Identify which cell holds the provided text, then report its (x, y) central coordinate. 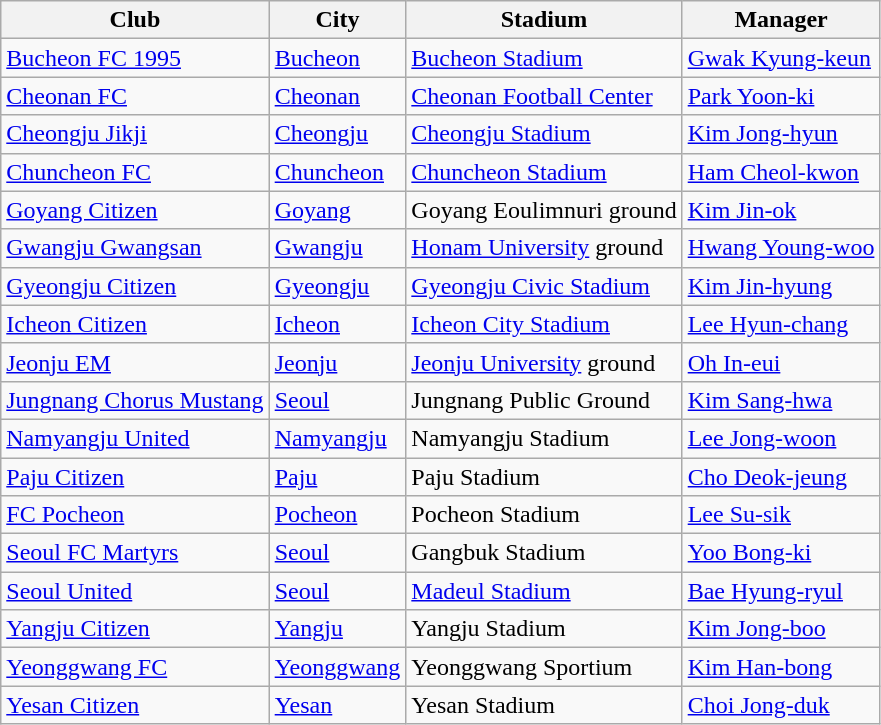
Yeonggwang FC (135, 667)
Yangju Stadium (544, 629)
Kim Jong-hyun (781, 134)
Manager (781, 20)
Kim Sang-hwa (781, 400)
Goyang Citizen (135, 210)
Madeul Stadium (544, 591)
Gwangju (338, 248)
Honam University ground (544, 248)
Gyeongju Citizen (135, 286)
Jeonju (338, 362)
Paju Stadium (544, 477)
Kim Jong-boo (781, 629)
Cheonan (338, 96)
Jungnang Public Ground (544, 400)
Yesan (338, 705)
Jeonju EM (135, 362)
Chuncheon Stadium (544, 172)
Namyangju (338, 438)
Park Yoon-ki (781, 96)
Bucheon (338, 58)
Gangbuk Stadium (544, 553)
Kim Jin-ok (781, 210)
Gyeongju (338, 286)
Yesan Citizen (135, 705)
Yangju (338, 629)
Cheongju (338, 134)
Cho Deok-jeung (781, 477)
Bae Hyung-ryul (781, 591)
Oh In-eui (781, 362)
Seoul United (135, 591)
Kim Jin-hyung (781, 286)
Jungnang Chorus Mustang (135, 400)
Seoul FC Martyrs (135, 553)
Lee Hyun-chang (781, 324)
Yangju Citizen (135, 629)
Cheonan FC (135, 96)
Bucheon FC 1995 (135, 58)
FC Pocheon (135, 515)
Chuncheon (338, 172)
Cheongju Jikji (135, 134)
Goyang Eoulimnuri ground (544, 210)
Pocheon (338, 515)
Choi Jong-duk (781, 705)
Namyangju United (135, 438)
Yoo Bong-ki (781, 553)
Club (135, 20)
Bucheon Stadium (544, 58)
Hwang Young-woo (781, 248)
Paju Citizen (135, 477)
City (338, 20)
Cheonan Football Center (544, 96)
Stadium (544, 20)
Jeonju University ground (544, 362)
Gyeongju Civic Stadium (544, 286)
Gwangju Gwangsan (135, 248)
Chuncheon FC (135, 172)
Goyang (338, 210)
Cheongju Stadium (544, 134)
Yeonggwang (338, 667)
Gwak Kyung-keun (781, 58)
Namyangju Stadium (544, 438)
Pocheon Stadium (544, 515)
Lee Jong-woon (781, 438)
Yesan Stadium (544, 705)
Icheon (338, 324)
Icheon Citizen (135, 324)
Lee Su-sik (781, 515)
Kim Han-bong (781, 667)
Ham Cheol-kwon (781, 172)
Yeonggwang Sportium (544, 667)
Icheon City Stadium (544, 324)
Paju (338, 477)
